Scan for the cell matching the given text and deliver its (X, Y) coordinate at center. 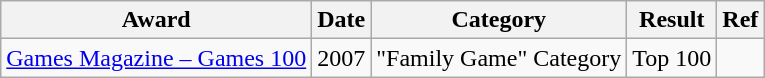
Award (156, 20)
"Family Game" Category (499, 58)
Date (342, 20)
Games Magazine – Games 100 (156, 58)
Top 100 (672, 58)
Ref (740, 20)
Category (499, 20)
Result (672, 20)
2007 (342, 58)
